Locate the cell with the specified text and output its [x, y] center coordinate. 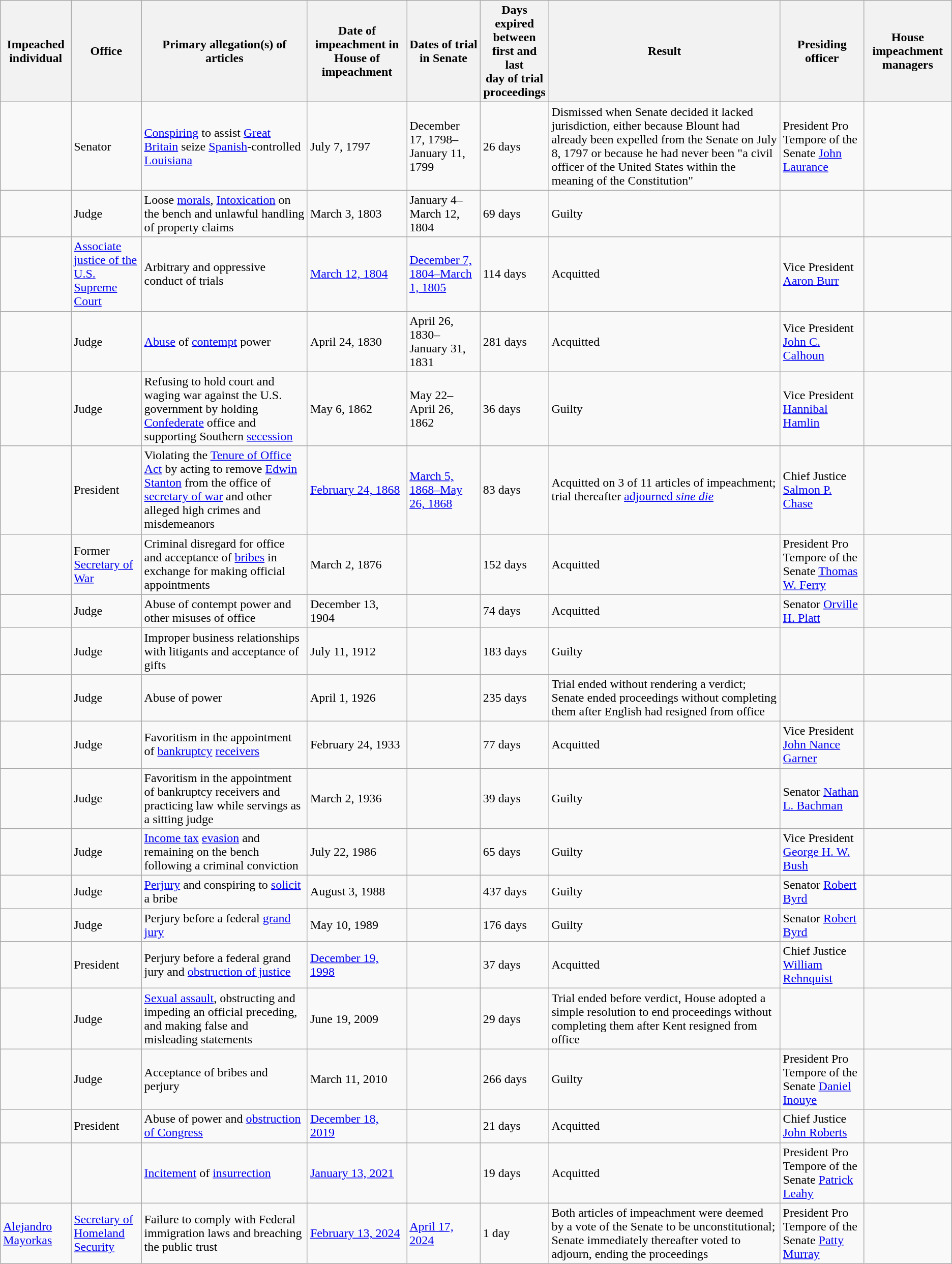
437 days [515, 892]
April 1, 1926 [357, 698]
Incitement of insurrection [224, 1172]
January 4–March 12, 1804 [443, 214]
36 days [515, 409]
Alejandro Mayorkas [36, 1233]
Date of impeachment in House of impeachment [357, 51]
President Pro Tempore of the Senate Patty Murray [822, 1233]
Favoritism in the appointment of bankruptcy receivers and practicing law while servings as a sitting judge [224, 798]
December 19, 1998 [357, 965]
August 3, 1988 [357, 892]
President Pro Tempore of the Senate John Laurance [822, 146]
March 11, 2010 [357, 1079]
February 24, 1933 [357, 744]
December 13, 1904 [357, 611]
Sexual assault, obstructing and impeding an official preceding, and making false and misleading statements [224, 1019]
Associate justice of theU.S. Supreme Court [106, 274]
19 days [515, 1172]
May 6, 1862 [357, 409]
Days expiredbetweenfirst and lastday of trialproceedings [515, 51]
281 days [515, 342]
Senator Nathan L. Bachman [822, 798]
Income tax evasion and remaining on the bench following a criminal conviction [224, 852]
Office [106, 51]
December 18, 2019 [357, 1126]
69 days [515, 214]
March 12, 1804 [357, 274]
Refusing to hold court and waging war against the U.S. government by holding Confederate office and supporting Southern secession [224, 409]
Senator Orville H. Platt [822, 611]
April 26, 1830–January 31, 1831 [443, 342]
Criminal disregard for office and acceptance of bribes in exchange for making official appointments [224, 564]
114 days [515, 274]
183 days [515, 651]
July 22, 1986 [357, 852]
July 11, 1912 [357, 651]
Trial ended before verdict, House adopted a simple resolution to end proceedings without completing them after Kent resigned from office [664, 1019]
March 2, 1936 [357, 798]
February 24, 1868 [357, 490]
May 22–April 26, 1862 [443, 409]
March 5, 1868–May 26, 1868 [443, 490]
April 24, 1830 [357, 342]
President Pro Tempore of the Senate Patrick Leahy [822, 1172]
Chief Justice John Roberts [822, 1126]
77 days [515, 744]
21 days [515, 1126]
Presiding officer [822, 51]
Perjury and conspiring to solicit a bribe [224, 892]
Abuse of contempt power [224, 342]
26 days [515, 146]
March 3, 1803 [357, 214]
Chief Justice Salmon P. Chase [822, 490]
39 days [515, 798]
83 days [515, 490]
Former Secretary of War [106, 564]
Vice President John C. Calhoun [822, 342]
June 19, 2009 [357, 1019]
29 days [515, 1019]
July 7, 1797 [357, 146]
Vice President Aaron Burr [822, 274]
Primary allegation(s) of articles [224, 51]
Abuse of contempt power and other misuses of office [224, 611]
Loose morals, Intoxication on the bench and unlawful handling of property claims [224, 214]
37 days [515, 965]
Chief Justice William Rehnquist [822, 965]
Abuse of power [224, 698]
Abuse of power and obstruction of Congress [224, 1126]
235 days [515, 698]
Vice President Hannibal Hamlin [822, 409]
Acceptance of bribes and perjury [224, 1079]
April 17, 2024 [443, 1233]
Trial ended without rendering a verdict; Senate ended proceedings without completing them after English had resigned from office [664, 698]
May 10, 1989 [357, 925]
176 days [515, 925]
Secretary of Homeland Security [106, 1233]
Acquitted on 3 of 11 articles of impeachment; trial thereafter adjourned sine die [664, 490]
Improper business relationships with litigants and acceptance of gifts [224, 651]
Impeached individual [36, 51]
Vice President John Nance Garner [822, 744]
1 day [515, 1233]
Failure to comply with Federal immigration laws and breaching the public trust [224, 1233]
Perjury before a federal grand jury and obstruction of justice [224, 965]
74 days [515, 611]
Vice President George H. W. Bush [822, 852]
House impeachment managers [907, 51]
March 2, 1876 [357, 564]
65 days [515, 852]
Conspiring to assist Great Britain seize Spanish-controlled Louisiana [224, 146]
December 17, 1798–January 11, 1799 [443, 146]
February 13, 2024 [357, 1233]
Dates of trial in Senate [443, 51]
December 7, 1804–March 1, 1805 [443, 274]
Senator [106, 146]
152 days [515, 564]
President Pro Tempore of the Senate Thomas W. Ferry [822, 564]
266 days [515, 1079]
Arbitrary and oppressive conduct of trials [224, 274]
President Pro Tempore of the Senate Daniel Inouye [822, 1079]
January 13, 2021 [357, 1172]
Favoritism in the appointment of bankruptcy receivers [224, 744]
Perjury before a federal grand jury [224, 925]
Result [664, 51]
